Locate the cell with the specified text and output its [X, Y] center coordinate. 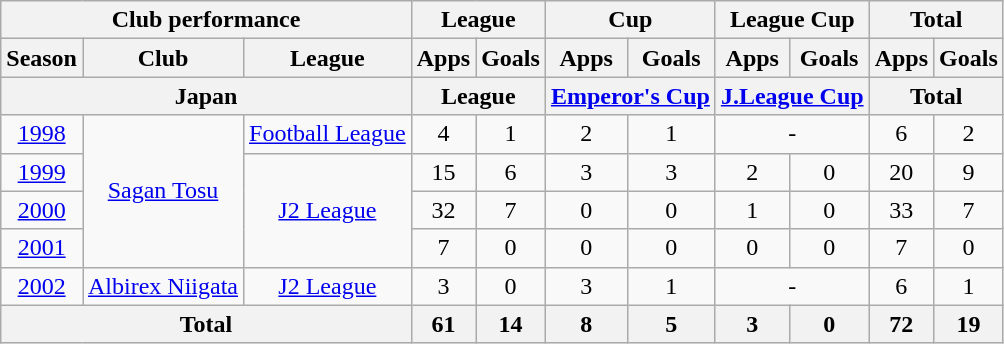
9 [969, 172]
5 [671, 324]
Emperor's Cup [630, 96]
8 [586, 324]
1999 [42, 172]
19 [969, 324]
33 [901, 210]
2000 [42, 210]
4 [443, 134]
2001 [42, 248]
Cup [630, 20]
Club [162, 58]
72 [901, 324]
1998 [42, 134]
Club performance [206, 20]
Season [42, 58]
J.League Cup [792, 96]
14 [511, 324]
Sagan Tosu [162, 191]
League Cup [792, 20]
32 [443, 210]
Japan [206, 96]
15 [443, 172]
61 [443, 324]
Football League [328, 134]
Albirex Niigata [162, 286]
2002 [42, 286]
20 [901, 172]
